Detect which cell encompasses the target text, then output its [x, y] center coordinate. 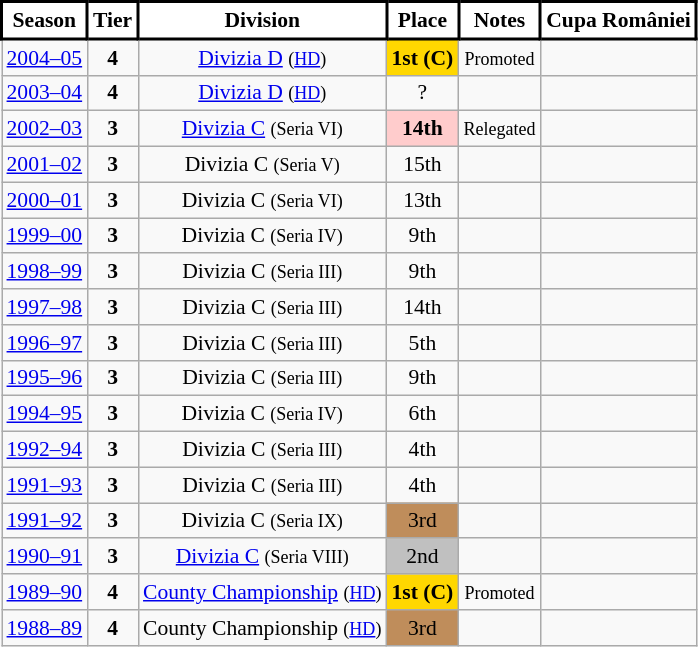
Divizia C (Seria IX) [262, 521]
1999–00 [45, 236]
1992–94 [45, 450]
1995–96 [45, 378]
2003–04 [45, 93]
Cupa României [618, 20]
1996–97 [45, 343]
Notes [499, 20]
Season [45, 20]
5th [422, 343]
1989–90 [45, 592]
6th [422, 414]
2004–05 [45, 57]
13th [422, 200]
2001–02 [45, 165]
1988–89 [45, 628]
2002–03 [45, 129]
1991–92 [45, 521]
? [422, 93]
Tier [112, 20]
1994–95 [45, 414]
1991–93 [45, 485]
Place [422, 20]
Division [262, 20]
1998–99 [45, 272]
2000–01 [45, 200]
15th [422, 165]
1997–98 [45, 307]
Divizia C (Seria VIII) [262, 557]
1990–91 [45, 557]
Divizia C (Seria V) [262, 165]
2nd [422, 557]
Relegated [499, 129]
